Find where the given text appears and provide that cell's center as [x, y] coordinate. 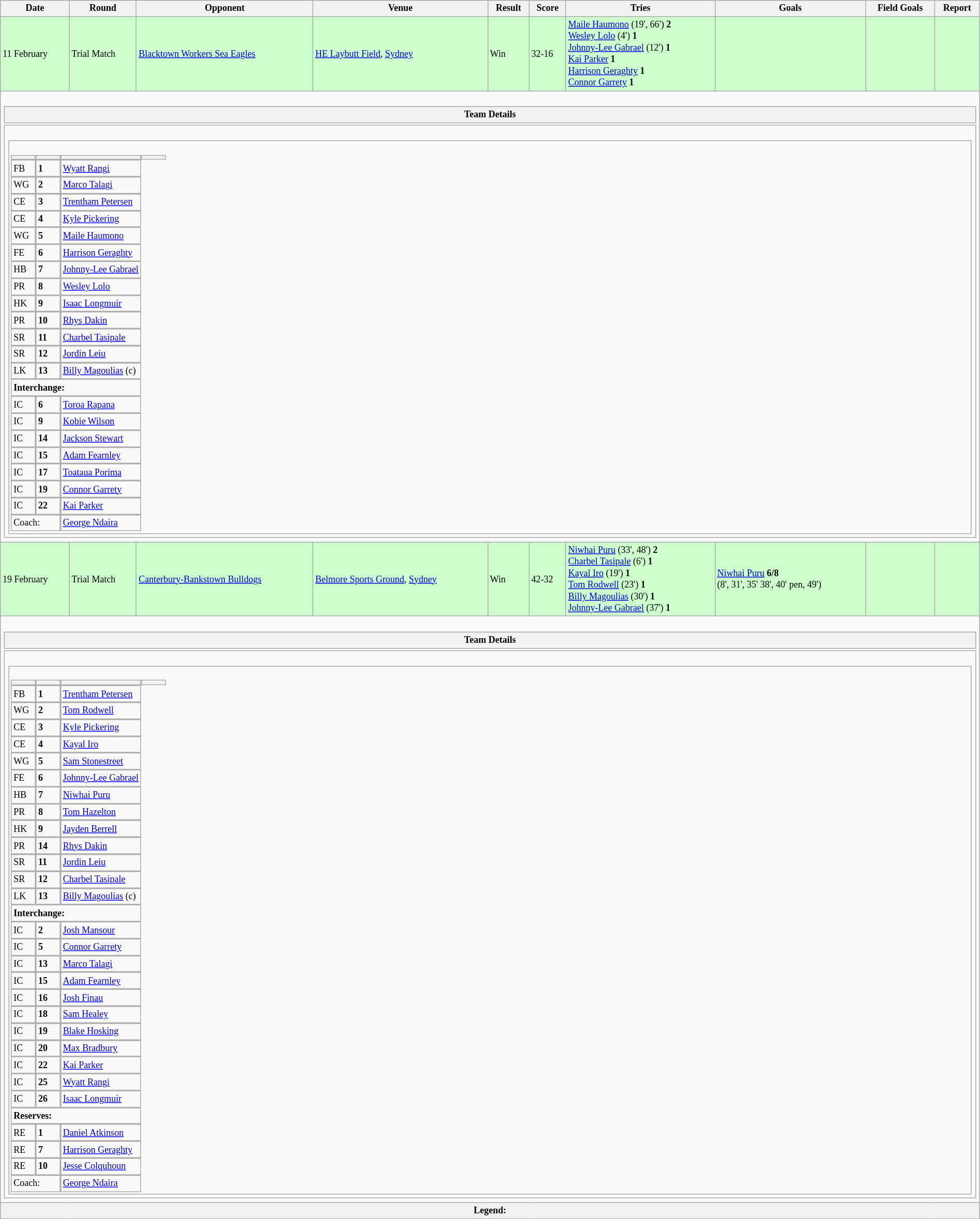
19 February [35, 579]
42-32 [548, 579]
Josh Finau [101, 997]
Kayal Iro [101, 744]
Tom Rodwell [101, 711]
16 [48, 997]
20 [48, 1048]
Niwhai Puru [101, 795]
Jackson Stewart [101, 438]
Wesley Lolo [101, 286]
Jesse Colquhoun [101, 1167]
Sam Stonestreet [101, 762]
17 [48, 472]
Tries [640, 8]
Niwhai Puru (33', 48') 2Charbel Tasipale (6') 1Kayal Iro (19') 1Tom Rodwell (23') 1Billy Magoulias (30') 1Johnny-Lee Gabrael (37') 1 [640, 579]
Venue [401, 8]
Toataua Porima [101, 472]
Reserves: [76, 1116]
26 [48, 1099]
Date [35, 8]
Daniel Atkinson [101, 1133]
Sam Healey [101, 1015]
Field Goals [900, 8]
Opponent [225, 8]
18 [48, 1015]
Result [509, 8]
Round [103, 8]
Blacktown Workers Sea Eagles [225, 54]
Maile Haumono (19', 66') 2 Wesley Lolo (4') 1Johnny-Lee Gabrael (12') 1Kai Parker 1Harrison Geraghty 1Connor Garrety 1 [640, 54]
Canterbury-Bankstown Bulldogs [225, 579]
Legend: [490, 1210]
Tom Hazelton [101, 812]
Kobie Wilson [101, 422]
Toroa Rapana [101, 405]
Blake Hosking [101, 1031]
Score [548, 8]
Goals [790, 8]
HE Laybutt Field, Sydney [401, 54]
Niwhai Puru 6/8(8', 31', 35' 38', 40' pen, 49') [790, 579]
Josh Mansour [101, 930]
Max Bradbury [101, 1048]
Belmore Sports Ground, Sydney [401, 579]
Jayden Berrell [101, 829]
32-16 [548, 54]
Report [957, 8]
Maile Haumono [101, 236]
11 February [35, 54]
25 [48, 1082]
